Return the [x, y] coordinate for the center point of the cell that contains the specified text.  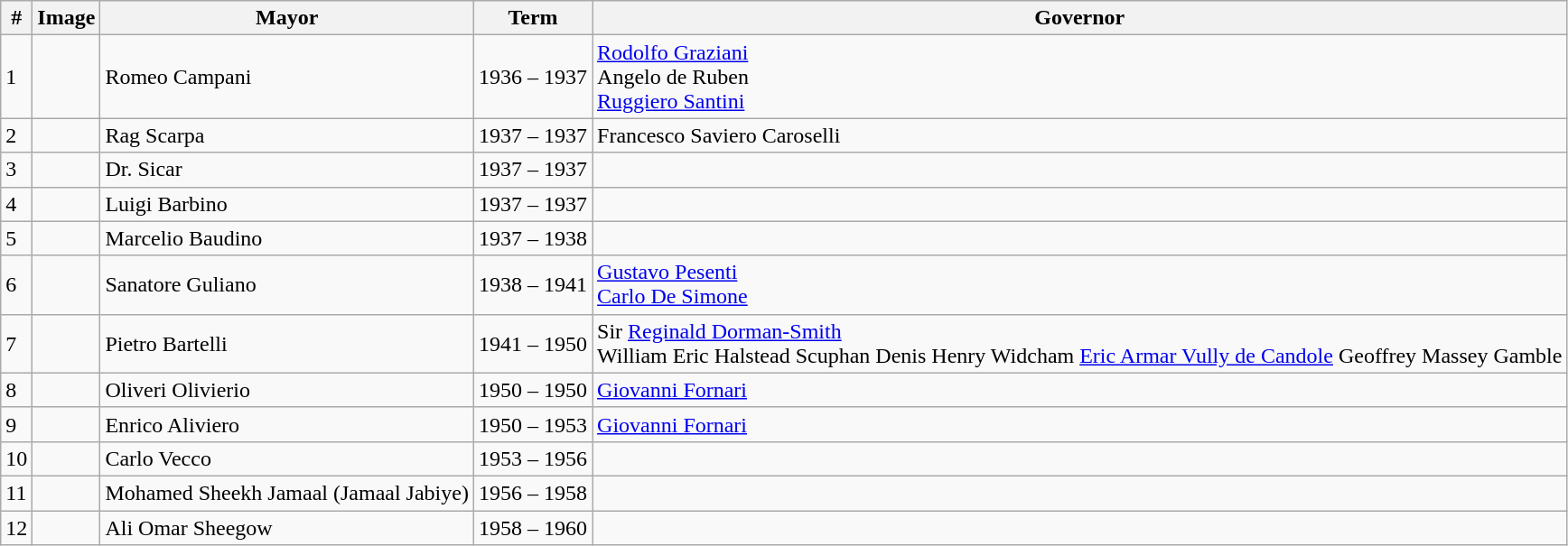
Pietro Bartelli [287, 343]
1950 – 1950 [533, 390]
1953 – 1956 [533, 458]
1936 – 1937 [533, 77]
1956 – 1958 [533, 493]
5 [16, 238]
Carlo Vecco [287, 458]
Francesco Saviero Caroselli [1080, 135]
Oliveri Olivierio [287, 390]
Luigi Barbino [287, 204]
Gustavo PesentiCarlo De Simone [1080, 285]
10 [16, 458]
11 [16, 493]
1950 – 1953 [533, 424]
1938 – 1941 [533, 285]
7 [16, 343]
Ali Omar Sheegow [287, 528]
Term [533, 18]
2 [16, 135]
1937 – 1938 [533, 238]
Rodolfo GrazianiAngelo de RubenRuggiero Santini [1080, 77]
Marcelio Baudino [287, 238]
Sanatore Guliano [287, 285]
Rag Scarpa [287, 135]
Governor [1080, 18]
1941 – 1950 [533, 343]
Image [67, 18]
1958 – 1960 [533, 528]
Mohamed Sheekh Jamaal (Jamaal Jabiye) [287, 493]
Mayor [287, 18]
1 [16, 77]
6 [16, 285]
9 [16, 424]
8 [16, 390]
Enrico Aliviero [287, 424]
3 [16, 170]
Romeo Campani [287, 77]
Sir Reginald Dorman-SmithWilliam Eric Halstead Scuphan Denis Henry Widcham Eric Armar Vully de Candole Geoffrey Massey Gamble [1080, 343]
4 [16, 204]
12 [16, 528]
Dr. Sicar [287, 170]
# [16, 18]
